For the text-containing cell, return its midpoint in (x, y) coordinate format. 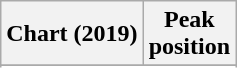
Peakposition (189, 34)
Chart (2019) (72, 34)
